Scan for the cell matching the given text and deliver its (X, Y) coordinate at center. 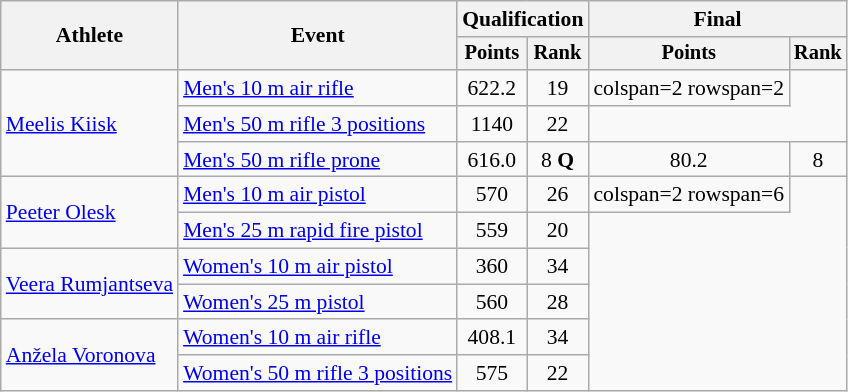
20 (557, 231)
Men's 10 m air rifle (318, 88)
Veera Rumjantseva (90, 284)
Athlete (90, 36)
26 (557, 195)
360 (492, 267)
Women's 10 m air rifle (318, 338)
Men's 10 m air pistol (318, 195)
560 (492, 302)
Men's 25 m rapid fire pistol (318, 231)
Event (318, 36)
570 (492, 195)
8 Q (557, 160)
Men's 50 m rifle prone (318, 160)
Meelis Kiisk (90, 124)
28 (557, 302)
Anžela Voronova (90, 356)
Final (717, 19)
559 (492, 231)
Men's 50 m rifle 3 positions (318, 124)
colspan=2 rowspan=6 (688, 195)
colspan=2 rowspan=2 (688, 88)
616.0 (492, 160)
575 (492, 373)
Peeter Olesk (90, 212)
Women's 10 m air pistol (318, 267)
1140 (492, 124)
408.1 (492, 338)
Qualification (522, 19)
8 (818, 160)
19 (557, 88)
Women's 50 m rifle 3 positions (318, 373)
80.2 (688, 160)
Women's 25 m pistol (318, 302)
622.2 (492, 88)
